From the cell containing the given text, extract its center point as [x, y] coordinate. 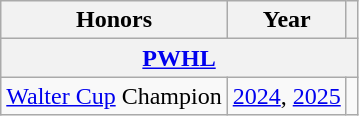
PWHL [180, 58]
Year [286, 20]
2024, 2025 [286, 96]
Walter Cup Champion [114, 96]
Honors [114, 20]
